For the text-containing cell, return its midpoint in [X, Y] coordinate format. 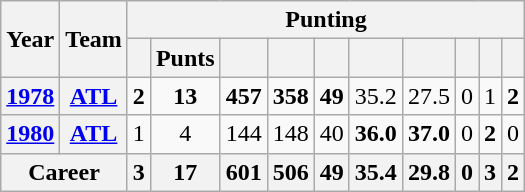
Punting [326, 20]
40 [332, 134]
148 [290, 134]
17 [185, 172]
Punts [185, 58]
Career [64, 172]
601 [244, 172]
1978 [30, 96]
Team [94, 39]
506 [290, 172]
37.0 [428, 134]
4 [185, 134]
457 [244, 96]
35.4 [376, 172]
27.5 [428, 96]
Year [30, 39]
36.0 [376, 134]
29.8 [428, 172]
13 [185, 96]
358 [290, 96]
1980 [30, 134]
35.2 [376, 96]
144 [244, 134]
